Capture the cell that displays the provided text and extract its (X, Y) central coordinate. 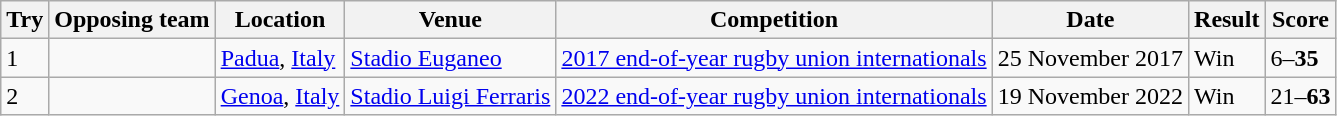
Padua, Italy (280, 58)
Stadio Euganeo (450, 58)
Try (25, 20)
2 (25, 96)
25 November 2017 (1090, 58)
2017 end-of-year rugby union internationals (774, 58)
Opposing team (132, 20)
Stadio Luigi Ferraris (450, 96)
2022 end-of-year rugby union internationals (774, 96)
1 (25, 58)
Result (1227, 20)
Genoa, Italy (280, 96)
21–63 (1300, 96)
Score (1300, 20)
Competition (774, 20)
19 November 2022 (1090, 96)
6–35 (1300, 58)
Venue (450, 20)
Location (280, 20)
Date (1090, 20)
